Return the [X, Y] coordinate for the center point of the cell that contains the specified text.  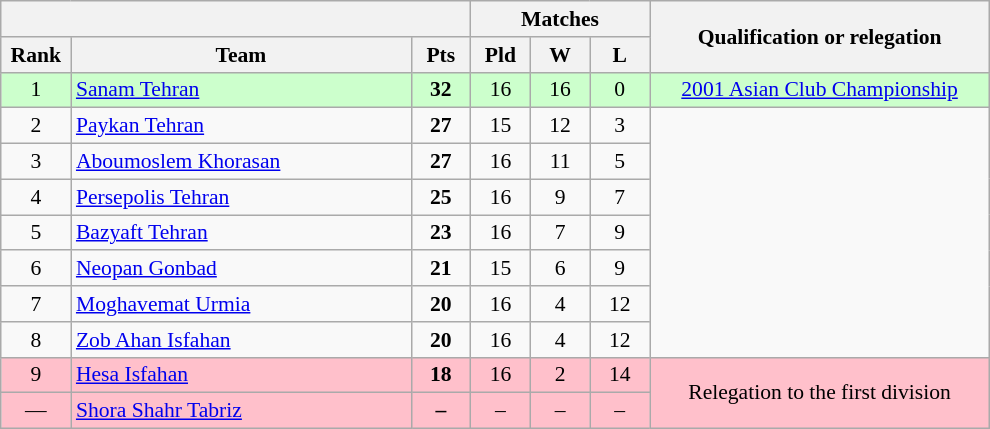
Moghavemat Urmia [241, 304]
Pts [441, 55]
11 [560, 162]
18 [441, 375]
Matches [560, 19]
Paykan Tehran [241, 126]
Team [241, 55]
32 [441, 90]
2001 Asian Club Championship [820, 90]
1 [36, 90]
14 [620, 375]
Rank [36, 55]
— [36, 411]
Persepolis Tehran [241, 197]
Relegation to the first division [820, 392]
23 [441, 233]
Hesa Isfahan [241, 375]
Aboumoslem Khorasan [241, 162]
0 [620, 90]
W [560, 55]
21 [441, 269]
Zob Ahan Isfahan [241, 340]
Qualification or relegation [820, 36]
25 [441, 197]
Shora Shahr Tabriz [241, 411]
8 [36, 340]
Neopan Gonbad [241, 269]
L [620, 55]
Pld [501, 55]
Sanam Tehran [241, 90]
Bazyaft Tehran [241, 233]
